Find where the given text appears and provide that cell's center as (X, Y) coordinate. 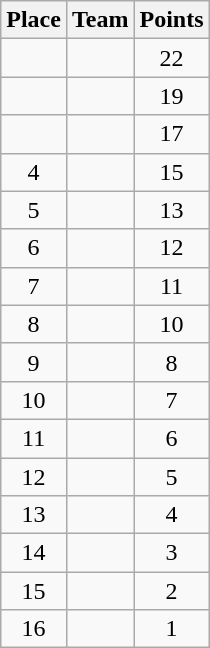
17 (172, 134)
9 (34, 362)
2 (172, 591)
Team (100, 20)
19 (172, 96)
22 (172, 58)
3 (172, 553)
16 (34, 629)
Points (172, 20)
1 (172, 629)
Place (34, 20)
14 (34, 553)
